Extract the (x, y) coordinate from the center of the cell holding the provided text.  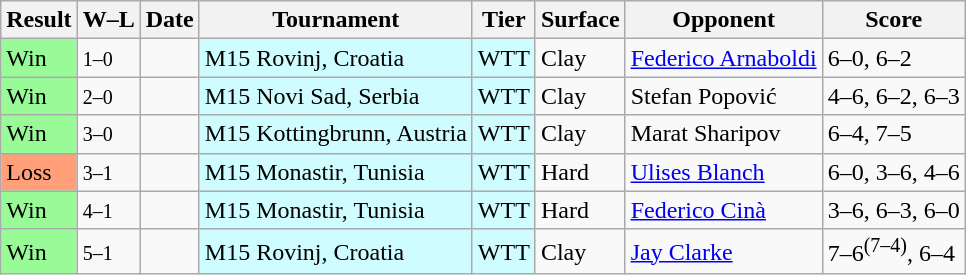
7–6(7–4), 6–4 (894, 252)
Score (894, 20)
W–L (108, 20)
Date (170, 20)
3–6, 6–3, 6–0 (894, 210)
Federico Arnaboldi (724, 58)
Stefan Popović (724, 96)
Loss (39, 172)
M15 Novi Sad, Serbia (336, 96)
Marat Sharipov (724, 134)
3–1 (108, 172)
6–0, 3–6, 4–6 (894, 172)
4–6, 6–2, 6–3 (894, 96)
Ulises Blanch (724, 172)
M15 Kottingbrunn, Austria (336, 134)
6–4, 7–5 (894, 134)
Result (39, 20)
Opponent (724, 20)
5–1 (108, 252)
Federico Cinà (724, 210)
1–0 (108, 58)
Tier (504, 20)
4–1 (108, 210)
Jay Clarke (724, 252)
Tournament (336, 20)
6–0, 6–2 (894, 58)
3–0 (108, 134)
Surface (580, 20)
2–0 (108, 96)
